Search for the cell housing the specified text and yield its [x, y] center coordinate. 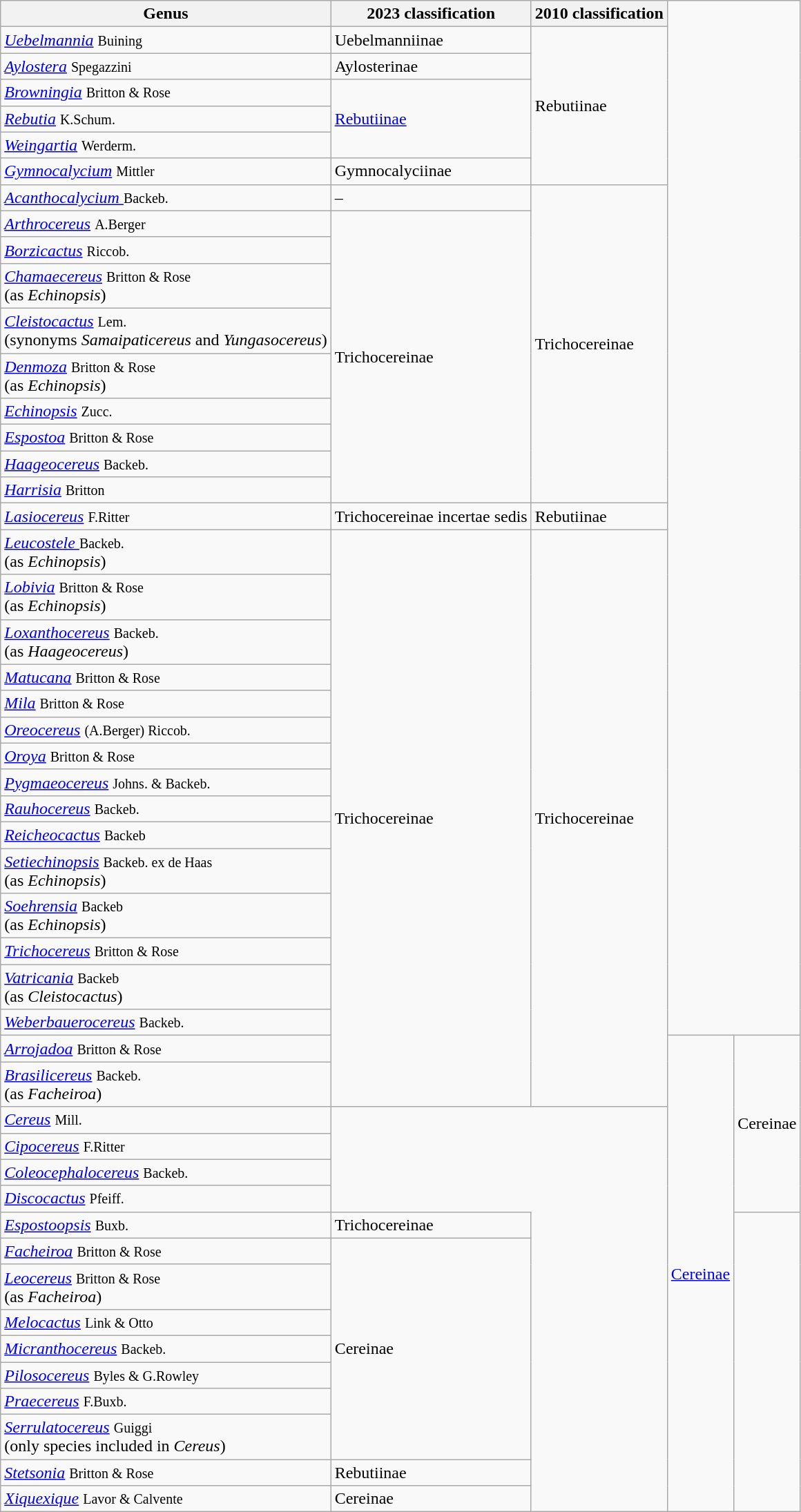
Pilosocereus Byles & G.Rowley [166, 1375]
Pygmaeocereus Johns. & Backeb. [166, 782]
Uebelmannia Buining [166, 40]
Leucostele Backeb.(as Echinopsis) [166, 552]
Gymnocalycium Mittler [166, 171]
Cipocereus F.Ritter [166, 1146]
Leocereus Britton & Rose(as Facheiroa) [166, 1287]
Rebutia K.Schum. [166, 119]
Acanthocalycium Backeb. [166, 197]
Uebelmanniinae [431, 40]
Reicheocactus Backeb [166, 835]
Oreocereus (A.Berger) Riccob. [166, 730]
Echinopsis Zucc. [166, 411]
Cereus Mill. [166, 1120]
Aylosterinae [431, 66]
Lasiocereus F.Ritter [166, 516]
Serrulatocereus Guiggi(only species included in Cereus) [166, 1437]
Xiquexique Lavor & Calvente [166, 1499]
Espostoa Britton & Rose [166, 438]
Rauhocereus Backeb. [166, 808]
Micranthocereus Backeb. [166, 1348]
Chamaecereus Britton & Rose(as Echinopsis) [166, 286]
Haageocereus Backeb. [166, 464]
Genus [166, 14]
Oroya Britton & Rose [166, 756]
Stetsonia Britton & Rose [166, 1473]
Brasilicereus Backeb.(as Facheiroa) [166, 1084]
Denmoza Britton & Rose(as Echinopsis) [166, 376]
Borzicactus Riccob. [166, 250]
Matucana Britton & Rose [166, 677]
Melocactus Link & Otto [166, 1322]
Weingartia Werderm. [166, 145]
Arrojadoa Britton & Rose [166, 1049]
Browningia Britton & Rose [166, 93]
Soehrensia Backeb(as Echinopsis) [166, 915]
Weberbauerocereus Backeb. [166, 1022]
Praecereus F.Buxb. [166, 1402]
Coleocephalocereus Backeb. [166, 1172]
Gymnocalyciinae [431, 171]
Facheiroa Britton & Rose [166, 1251]
Trichocereinae incertae sedis [431, 516]
2023 classification [431, 14]
Mila Britton & Rose [166, 704]
Vatricania Backeb(as Cleistocactus) [166, 987]
– [431, 197]
Arthrocereus A.Berger [166, 224]
Lobivia Britton & Rose(as Echinopsis) [166, 597]
Discocactus Pfeiff. [166, 1199]
Cleistocactus Lem.(synonyms Samaipaticereus and Yungasocereus) [166, 330]
Loxanthocereus Backeb.(as Haageocereus) [166, 642]
Trichocereus Britton & Rose [166, 951]
2010 classification [599, 14]
Aylostera Spegazzini [166, 66]
Harrisia Britton [166, 490]
Setiechinopsis Backeb. ex de Haas(as Echinopsis) [166, 870]
Espostoopsis Buxb. [166, 1225]
